Return the (x, y) coordinate for the center point of the cell that contains the specified text.  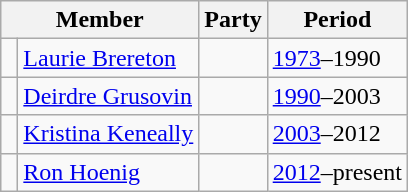
Party (233, 20)
Member (100, 20)
Kristina Keneally (108, 134)
1990–2003 (337, 96)
Laurie Brereton (108, 58)
2012–present (337, 172)
Period (337, 20)
Deirdre Grusovin (108, 96)
2003–2012 (337, 134)
1973–1990 (337, 58)
Ron Hoenig (108, 172)
